Return [X, Y] of the center of cell containing provided text 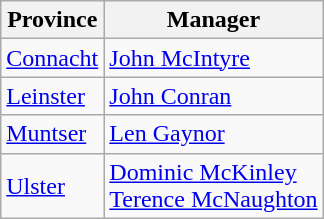
John Conran [214, 96]
Province [52, 20]
Dominic McKinleyTerence McNaughton [214, 186]
Connacht [52, 58]
Ulster [52, 186]
John McIntyre [214, 58]
Len Gaynor [214, 134]
Leinster [52, 96]
Muntser [52, 134]
Manager [214, 20]
